Pinpoint the cell where the given text exists, returning its (X, Y) midpoint coordinate. 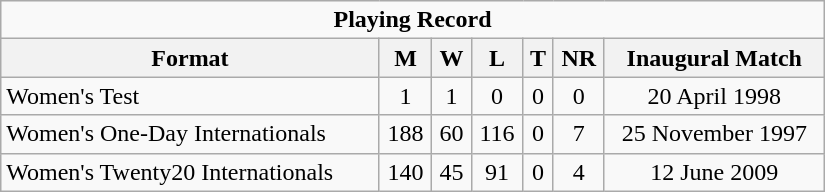
W (452, 58)
25 November 1997 (714, 134)
Women's Twenty20 Internationals (190, 172)
188 (406, 134)
NR (578, 58)
45 (452, 172)
Playing Record (413, 20)
Women's One-Day Internationals (190, 134)
7 (578, 134)
116 (497, 134)
4 (578, 172)
20 April 1998 (714, 96)
12 June 2009 (714, 172)
Format (190, 58)
60 (452, 134)
M (406, 58)
T (538, 58)
140 (406, 172)
L (497, 58)
Inaugural Match (714, 58)
91 (497, 172)
Women's Test (190, 96)
